Provide the (x, y) coordinate of the cell's center where the given text is located.  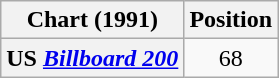
68 (231, 58)
Position (231, 20)
US Billboard 200 (92, 58)
Chart (1991) (92, 20)
